Output the (x, y) coordinate of the center of the cell containing the given text.  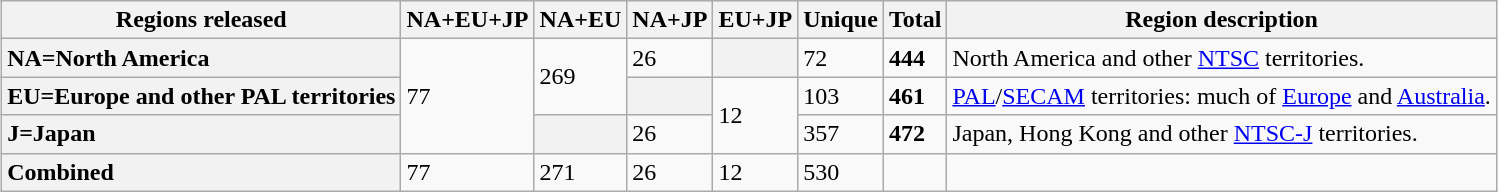
NA=North America (202, 58)
Region description (1222, 20)
NA+EU (580, 20)
NA+EU+JP (468, 20)
Total (915, 20)
103 (841, 96)
357 (841, 134)
461 (915, 96)
269 (580, 77)
PAL/SECAM territories: much of Europe and Australia. (1222, 96)
Regions released (202, 20)
271 (580, 172)
NA+JP (670, 20)
J=Japan (202, 134)
Combined (202, 172)
EU=Europe and other PAL territories (202, 96)
472 (915, 134)
North America and other NTSC territories. (1222, 58)
Unique (841, 20)
444 (915, 58)
Japan, Hong Kong and other NTSC-J territories. (1222, 134)
72 (841, 58)
530 (841, 172)
EU+JP (756, 20)
